Capture the cell that displays the provided text and extract its (x, y) central coordinate. 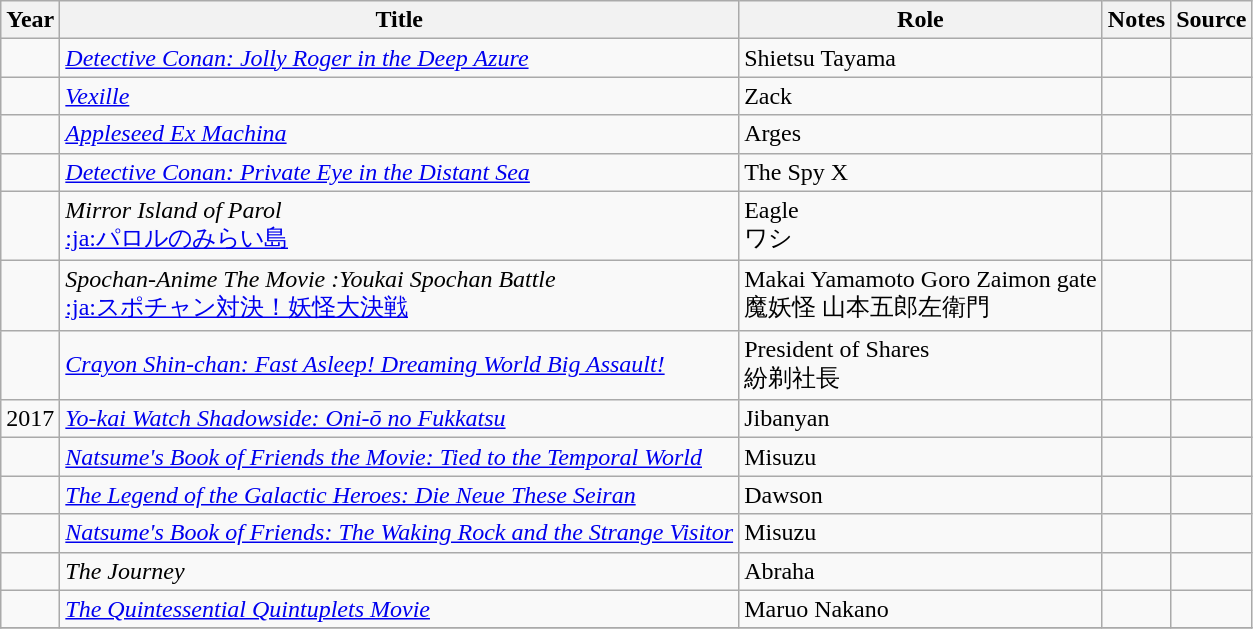
Shietsu Tayama (921, 58)
The Journey (400, 571)
Natsume's Book of Friends: The Waking Rock and the Strange Visitor (400, 533)
Detective Conan: Private Eye in the Distant Sea (400, 172)
Title (400, 20)
Natsume's Book of Friends the Movie: Tied to the Temporal World (400, 457)
Role (921, 20)
Abraha (921, 571)
Appleseed Ex Machina (400, 134)
Year (30, 20)
Spochan-Anime The Movie :Youkai Spochan Battle:ja:スポチャン対決！妖怪大決戦 (400, 296)
Arges (921, 134)
Vexille (400, 96)
Crayon Shin-chan: Fast Asleep! Dreaming World Big Assault! (400, 365)
The Quintessential Quintuplets Movie (400, 609)
Makai Yamamoto Goro Zaimon gate魔妖怪 山本五郎左衛門 (921, 296)
Yo-kai Watch Shadowside: Oni-ō no Fukkatsu (400, 419)
Detective Conan: Jolly Roger in the Deep Azure (400, 58)
Notes (1136, 20)
Eagleワシ (921, 226)
Source (1212, 20)
Dawson (921, 495)
Jibanyan (921, 419)
2017 (30, 419)
Mirror Island of Parol:ja:パロルのみらい島 (400, 226)
Zack (921, 96)
Maruo Nakano (921, 609)
President of Shares紛剃社長 (921, 365)
The Legend of the Galactic Heroes: Die Neue These Seiran (400, 495)
The Spy X (921, 172)
